Extract the (x, y) coordinate from the center of the cell holding the provided text.  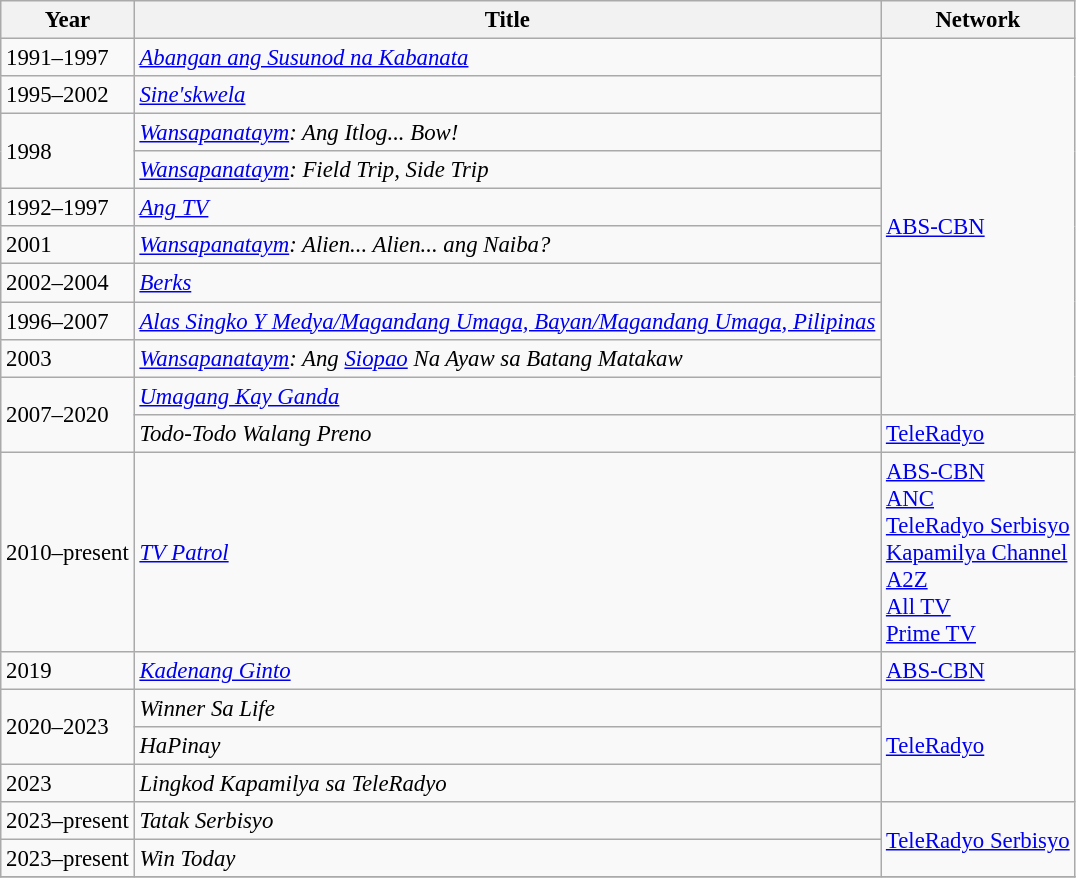
Lingkod Kapamilya sa TeleRadyo (508, 783)
2020–2023 (68, 726)
HaPinay (508, 746)
2023 (68, 783)
2003 (68, 358)
Year (68, 20)
1995–2002 (68, 95)
1996–2007 (68, 321)
Ang TV (508, 208)
2002–2004 (68, 283)
Abangan ang Susunod na Kabanata (508, 58)
2019 (68, 671)
1992–1997 (68, 208)
2007–2020 (68, 414)
Wansapanataym: Ang Itlog... Bow! (508, 133)
TeleRadyo Serbisyo (978, 840)
Wansapanataym: Ang Siopao Na Ayaw sa Batang Matakaw (508, 358)
Wansapanataym: Alien... Alien... ang Naiba? (508, 245)
2010–present (68, 552)
Title (508, 20)
2001 (68, 245)
Win Today (508, 859)
Todo-Todo Walang Preno (508, 433)
TV Patrol (508, 552)
ABS-CBNANCTeleRadyo SerbisyoKapamilya ChannelA2ZAll TVPrime TV (978, 552)
Berks (508, 283)
Umagang Kay Ganda (508, 396)
Kadenang Ginto (508, 671)
Sine'skwela (508, 95)
1991–1997 (68, 58)
Wansapanataym: Field Trip, Side Trip (508, 170)
1998 (68, 152)
Alas Singko Y Medya/Magandang Umaga, Bayan/Magandang Umaga, Pilipinas (508, 321)
Tatak Serbisyo (508, 821)
Winner Sa Life (508, 708)
Network (978, 20)
